For the text-containing cell, return its midpoint in (x, y) coordinate format. 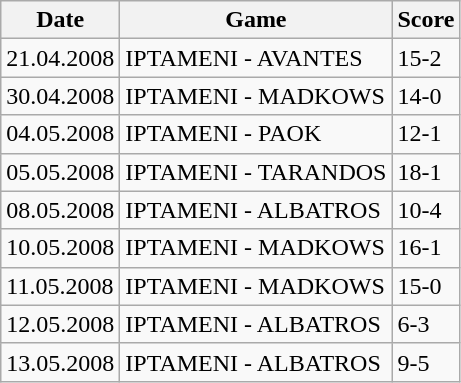
9-5 (426, 362)
IPTAMENI - TARANDOS (256, 172)
14-0 (426, 96)
Game (256, 20)
18-1 (426, 172)
IPTAMENI - AVANTES (256, 58)
Date (60, 20)
6-3 (426, 324)
10.05.2008 (60, 248)
08.05.2008 (60, 210)
IPTAMENI - PAOK (256, 134)
21.04.2008 (60, 58)
13.05.2008 (60, 362)
15-2 (426, 58)
12.05.2008 (60, 324)
30.04.2008 (60, 96)
Score (426, 20)
04.05.2008 (60, 134)
15-0 (426, 286)
05.05.2008 (60, 172)
16-1 (426, 248)
11.05.2008 (60, 286)
10-4 (426, 210)
12-1 (426, 134)
